Return the [x, y] coordinate for the center point of the cell that contains the specified text.  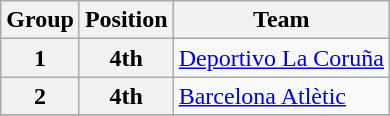
Position [126, 20]
Group [40, 20]
1 [40, 58]
Barcelona Atlètic [281, 96]
Team [281, 20]
2 [40, 96]
Deportivo La Coruña [281, 58]
